Determine the [X, Y] coordinate at the center of the cell enclosing the given text.  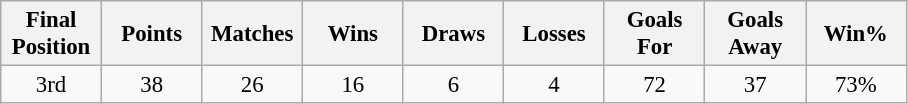
Matches [252, 34]
Final Position [52, 34]
73% [856, 85]
26 [252, 85]
38 [152, 85]
Goals Away [756, 34]
4 [554, 85]
37 [756, 85]
3rd [52, 85]
Wins [354, 34]
6 [454, 85]
16 [354, 85]
Draws [454, 34]
72 [654, 85]
Goals For [654, 34]
Points [152, 34]
Losses [554, 34]
Win% [856, 34]
